From the cell containing the given text, extract its center point as (x, y) coordinate. 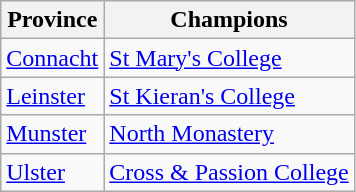
Connacht (52, 58)
Munster (52, 134)
St Mary's College (229, 58)
Ulster (52, 172)
Cross & Passion College (229, 172)
Leinster (52, 96)
Province (52, 20)
Champions (229, 20)
North Monastery (229, 134)
St Kieran's College (229, 96)
